Provide the [X, Y] coordinate of the cell's center where the given text is located.  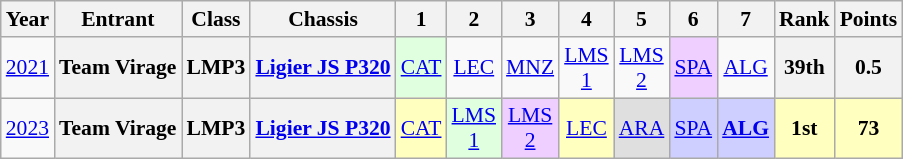
0.5 [869, 68]
7 [746, 19]
Entrant [118, 19]
39th [804, 68]
2021 [28, 68]
Chassis [322, 19]
Class [216, 19]
3 [530, 19]
Rank [804, 19]
2 [474, 19]
5 [642, 19]
1 [422, 19]
1st [804, 128]
Year [28, 19]
ARA [642, 128]
2023 [28, 128]
4 [586, 19]
6 [693, 19]
MNZ [530, 68]
Points [869, 19]
73 [869, 128]
